Scan for the cell matching the given text and deliver its (X, Y) coordinate at center. 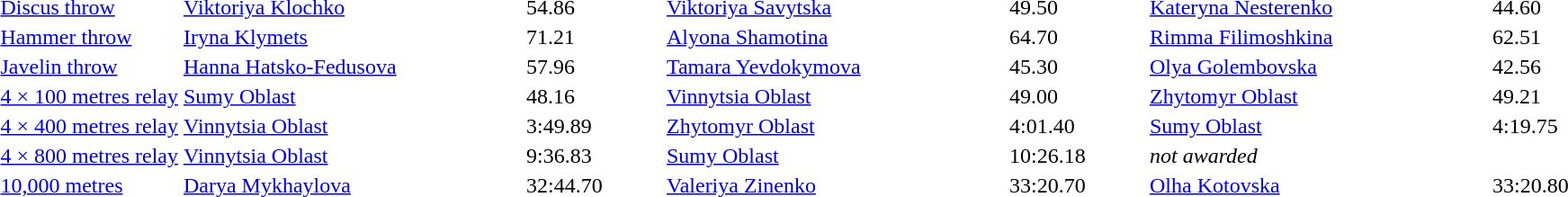
64.70 (1076, 37)
Iryna Klymets (352, 37)
45.30 (1076, 67)
not awarded (1318, 156)
71.21 (594, 37)
Olya Golembovska (1318, 67)
4:01.40 (1076, 126)
9:36.83 (594, 156)
48.16 (594, 96)
Alyona Shamotina (835, 37)
57.96 (594, 67)
3:49.89 (594, 126)
Hanna Hatsko-Fedusova (352, 67)
Tamara Yevdokymova (835, 67)
Rimma Filimoshkina (1318, 37)
10:26.18 (1076, 156)
49.00 (1076, 96)
